Provide the [X, Y] coordinate of the cell's center where the given text is located.  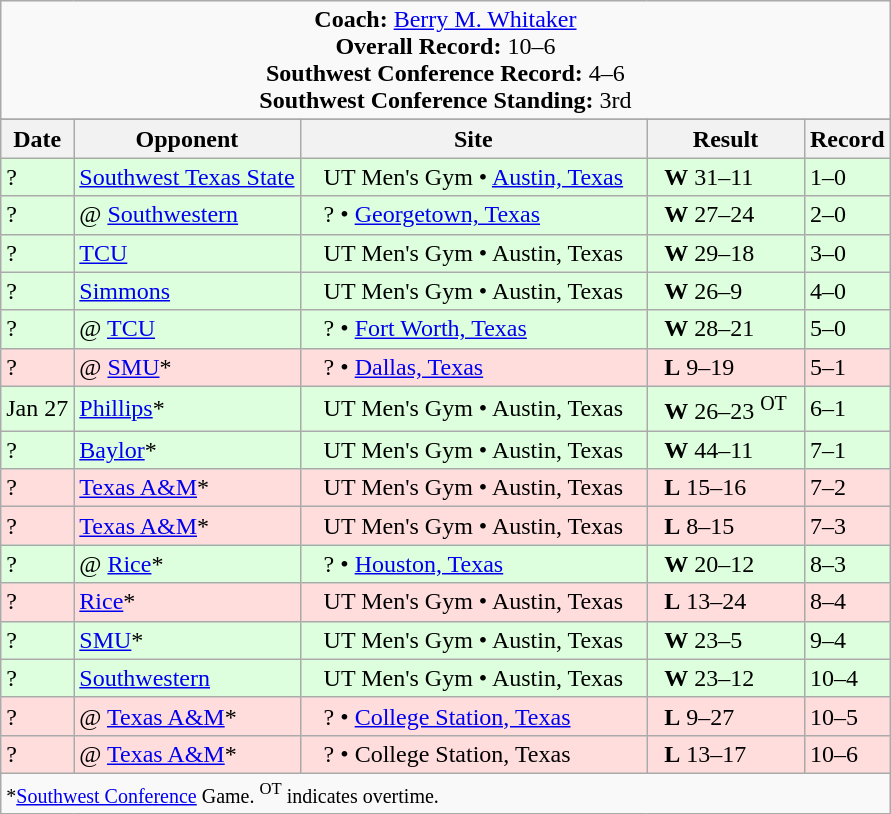
1–0 [847, 177]
W 20–12 [726, 564]
W 31–11 [726, 177]
Phillips* [187, 408]
Coach: Berry M. WhitakerOverall Record: 10–6Southwest Conference Record: 4–6Southwest Conference Standing: 3rd [446, 60]
? • Houston, Texas [474, 564]
W 29–18 [726, 253]
Simmons [187, 291]
2–0 [847, 215]
SMU* [187, 640]
W 26–9 [726, 291]
@ Rice* [187, 564]
TCU [187, 253]
8–3 [847, 564]
Rice* [187, 602]
Southwest Texas State [187, 177]
7–2 [847, 488]
L 13–17 [726, 754]
L 9–27 [726, 716]
Result [726, 139]
Jan 27 [38, 408]
W 23–12 [726, 678]
W 26–23 OT [726, 408]
7–3 [847, 526]
@ TCU [187, 329]
W 27–24 [726, 215]
10–4 [847, 678]
L 9–19 [726, 367]
7–1 [847, 450]
@ SMU* [187, 367]
*Southwest Conference Game. OT indicates overtime. [446, 793]
6–1 [847, 408]
4–0 [847, 291]
@ Southwestern [187, 215]
5–0 [847, 329]
Opponent [187, 139]
Date [38, 139]
10–6 [847, 754]
L 13–24 [726, 602]
? • Dallas, Texas [474, 367]
W 44–11 [726, 450]
Baylor* [187, 450]
Southwestern [187, 678]
10–5 [847, 716]
L 8–15 [726, 526]
? • Georgetown, Texas [474, 215]
5–1 [847, 367]
8–4 [847, 602]
? • Fort Worth, Texas [474, 329]
3–0 [847, 253]
W 23–5 [726, 640]
Record [847, 139]
L 15–16 [726, 488]
W 28–21 [726, 329]
9–4 [847, 640]
Site [474, 139]
